Identify which cell holds the provided text, then report its [x, y] central coordinate. 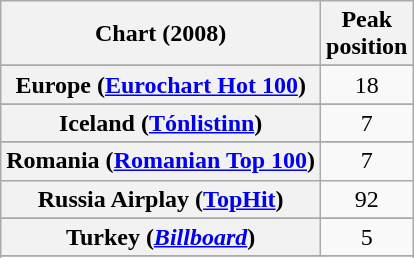
Peakposition [367, 34]
Chart (2008) [161, 34]
Europe (Eurochart Hot 100) [161, 85]
Russia Airplay (TopHit) [161, 199]
5 [367, 237]
Romania (Romanian Top 100) [161, 161]
92 [367, 199]
Iceland (Tónlistinn) [161, 123]
Turkey (Billboard) [161, 237]
18 [367, 85]
